Detect which cell encompasses the target text, then output its (x, y) center coordinate. 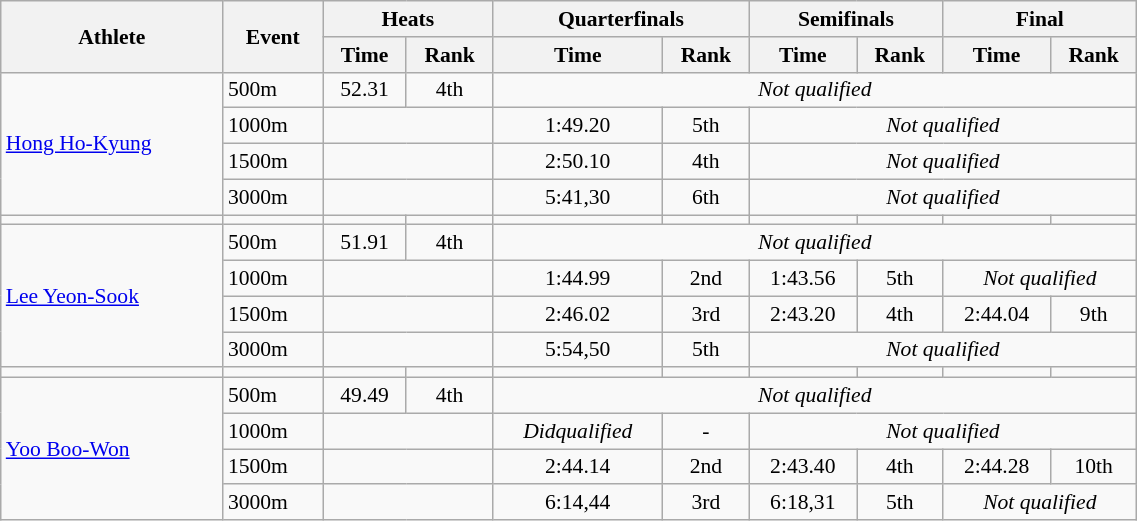
6th (706, 197)
Lee Yeon-Sook (112, 296)
1:44.99 (578, 279)
1:43.56 (803, 279)
2:50.10 (578, 162)
2:43.20 (803, 314)
Didqualified (578, 431)
1:49.20 (578, 126)
Event (273, 36)
2:43.40 (803, 467)
Semifinals (846, 19)
2:46.02 (578, 314)
Quarterfinals (621, 19)
49.49 (365, 396)
6:14,44 (578, 503)
5:41,30 (578, 197)
Final (1040, 19)
Athlete (112, 36)
10th (1093, 467)
Hong Ho-Kyung (112, 143)
2:44.14 (578, 467)
52.31 (365, 90)
51.91 (365, 243)
- (706, 431)
5:54,50 (578, 350)
9th (1093, 314)
2:44.04 (997, 314)
Yoo Boo-Won (112, 449)
6:18,31 (803, 503)
Heats (408, 19)
2:44.28 (997, 467)
